Identify which cell holds the provided text, then report its (X, Y) central coordinate. 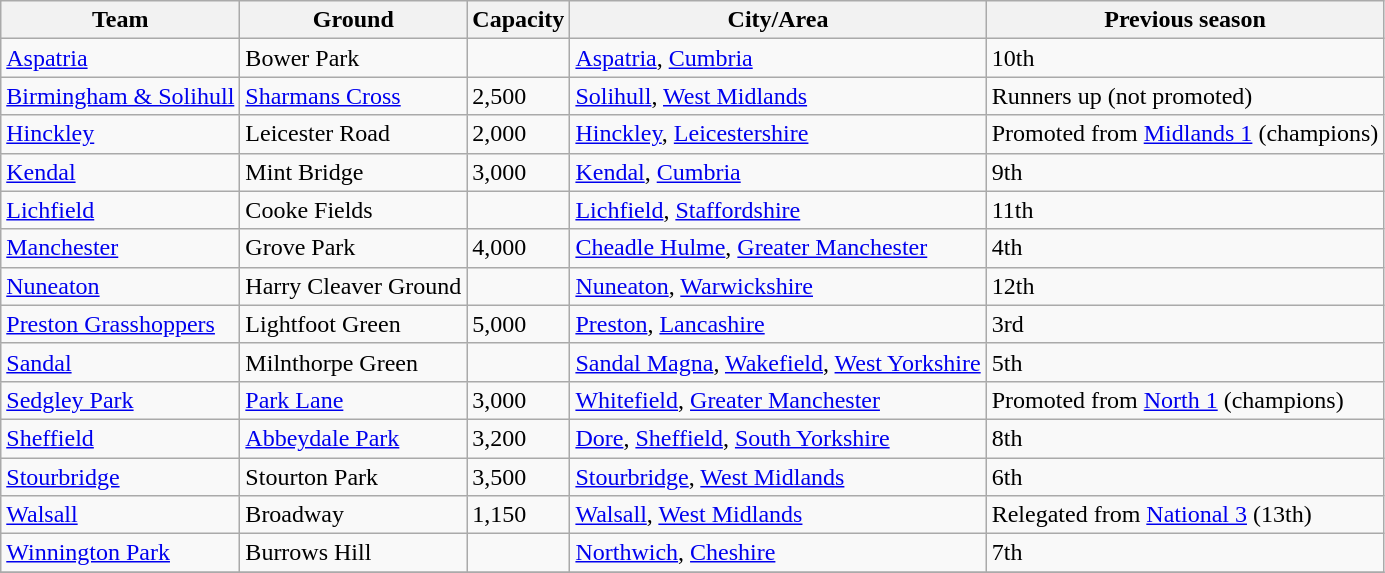
Burrows Hill (354, 553)
Solihull, West Midlands (778, 96)
Ground (354, 20)
Dore, Sheffield, South Yorkshire (778, 438)
Cheadle Hulme, Greater Manchester (778, 248)
Sharmans Cross (354, 96)
Lightfoot Green (354, 324)
3,500 (518, 477)
Runners up (not promoted) (1185, 96)
5th (1185, 362)
Hinckley (120, 134)
Promoted from North 1 (champions) (1185, 400)
Kendal, Cumbria (778, 172)
Milnthorpe Green (354, 362)
7th (1185, 553)
6th (1185, 477)
Mint Bridge (354, 172)
Abbeydale Park (354, 438)
2,000 (518, 134)
Aspatria (120, 58)
Stourton Park (354, 477)
Previous season (1185, 20)
Walsall, West Midlands (778, 515)
Team (120, 20)
Preston Grasshoppers (120, 324)
12th (1185, 286)
1,150 (518, 515)
Harry Cleaver Ground (354, 286)
3,200 (518, 438)
4th (1185, 248)
9th (1185, 172)
Sedgley Park (120, 400)
Promoted from Midlands 1 (champions) (1185, 134)
Cooke Fields (354, 210)
Sheffield (120, 438)
Leicester Road (354, 134)
Winnington Park (120, 553)
4,000 (518, 248)
Stourbridge, West Midlands (778, 477)
Capacity (518, 20)
Aspatria, Cumbria (778, 58)
Hinckley, Leicestershire (778, 134)
Birmingham & Solihull (120, 96)
Manchester (120, 248)
Walsall (120, 515)
Stourbridge (120, 477)
Grove Park (354, 248)
Bower Park (354, 58)
Preston, Lancashire (778, 324)
Nuneaton (120, 286)
2,500 (518, 96)
Lichfield, Staffordshire (778, 210)
Park Lane (354, 400)
10th (1185, 58)
City/Area (778, 20)
Nuneaton, Warwickshire (778, 286)
Northwich, Cheshire (778, 553)
Kendal (120, 172)
Sandal (120, 362)
8th (1185, 438)
Broadway (354, 515)
Whitefield, Greater Manchester (778, 400)
Sandal Magna, Wakefield, West Yorkshire (778, 362)
3rd (1185, 324)
Lichfield (120, 210)
5,000 (518, 324)
Relegated from National 3 (13th) (1185, 515)
11th (1185, 210)
